Return [x, y] of the center of cell containing provided text 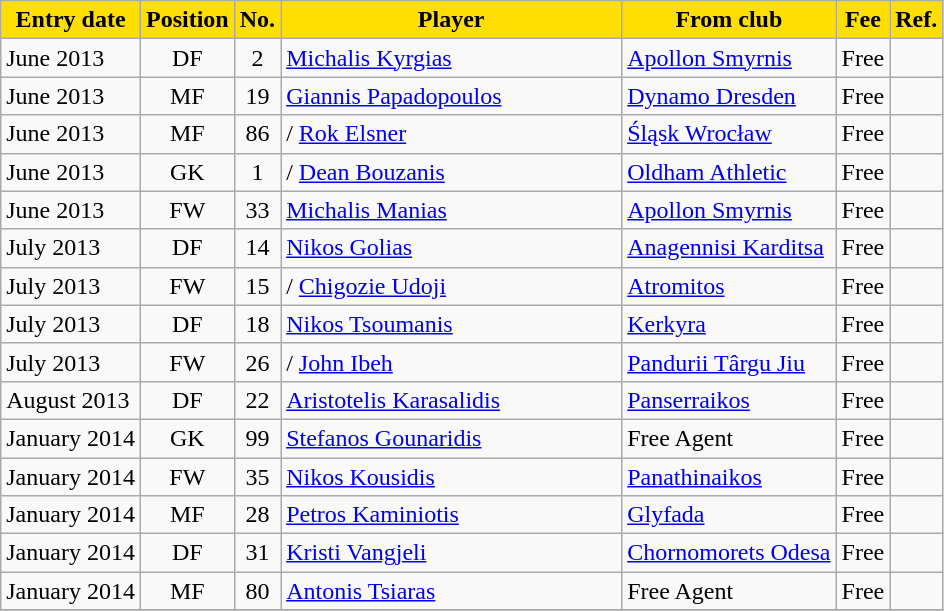
14 [257, 248]
22 [257, 400]
Michalis Manias [452, 210]
Anagennisi Karditsa [729, 248]
2 [257, 58]
99 [257, 438]
/ Rok Elsner [452, 134]
Petros Kaminiotis [452, 515]
Ref. [916, 20]
Atromitos [729, 286]
Fee [863, 20]
26 [257, 362]
15 [257, 286]
Michalis Kyrgias [452, 58]
Pandurii Târgu Jiu [729, 362]
Aristotelis Karasalidis [452, 400]
Player [452, 20]
/ Dean Bouzanis [452, 172]
Nikos Kousidis [452, 477]
Dynamo Dresden [729, 96]
Stefanos Gounaridis [452, 438]
31 [257, 553]
Nikos Golias [452, 248]
Kerkyra [729, 324]
19 [257, 96]
Giannis Papadopoulos [452, 96]
1 [257, 172]
Glyfada [729, 515]
18 [257, 324]
Panathinaikos [729, 477]
August 2013 [71, 400]
35 [257, 477]
86 [257, 134]
33 [257, 210]
Chornomorets Odesa [729, 553]
Entry date [71, 20]
From club [729, 20]
Śląsk Wrocław [729, 134]
/ Chigozie Udoji [452, 286]
Nikos Tsoumanis [452, 324]
Position [187, 20]
Oldham Athletic [729, 172]
Panserraikos [729, 400]
28 [257, 515]
80 [257, 591]
Antonis Tsiaras [452, 591]
/ John Ibeh [452, 362]
No. [257, 20]
Kristi Vangjeli [452, 553]
